Determine the (X, Y) coordinate at the center of the cell enclosing the given text.  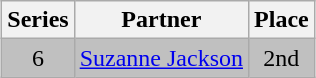
6 (38, 58)
2nd (282, 58)
Partner (161, 20)
Series (38, 20)
Suzanne Jackson (161, 58)
Place (282, 20)
